Determine the [X, Y] coordinate at the center of the cell enclosing the given text.  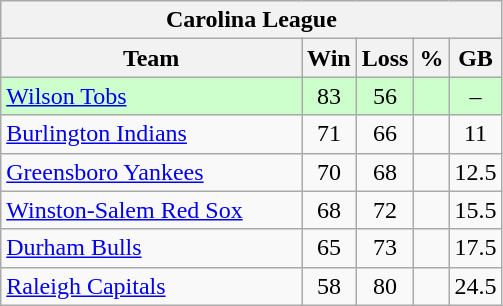
17.5 [476, 248]
66 [385, 134]
Wilson Tobs [152, 96]
Carolina League [252, 20]
72 [385, 210]
Team [152, 58]
Burlington Indians [152, 134]
Loss [385, 58]
71 [330, 134]
15.5 [476, 210]
Durham Bulls [152, 248]
12.5 [476, 172]
11 [476, 134]
% [432, 58]
80 [385, 286]
Winston-Salem Red Sox [152, 210]
83 [330, 96]
GB [476, 58]
65 [330, 248]
– [476, 96]
Raleigh Capitals [152, 286]
24.5 [476, 286]
58 [330, 286]
56 [385, 96]
73 [385, 248]
Greensboro Yankees [152, 172]
70 [330, 172]
Win [330, 58]
